Scan for the cell matching the given text and deliver its (x, y) coordinate at center. 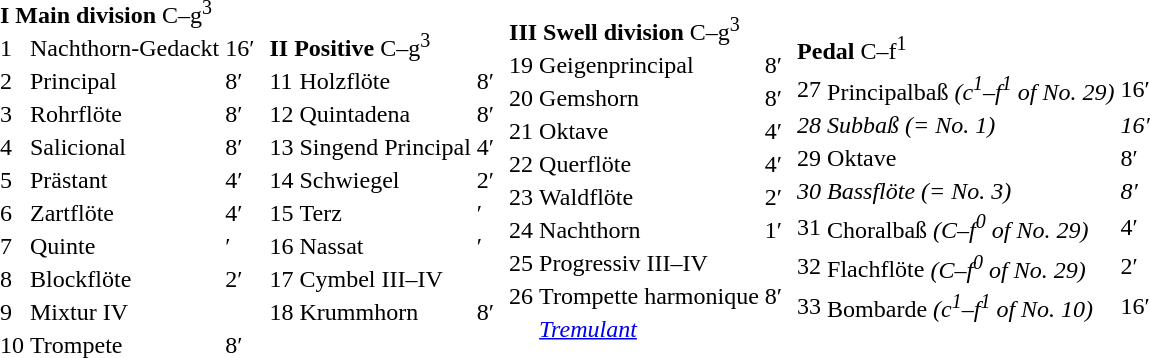
Rohrflöte (124, 115)
Geigenprincipal (650, 65)
17 (282, 280)
Choralbaß (C–f0 of No. 29) (971, 227)
Cymbel III–IV (385, 280)
Principalbaß (c1–f1 of No. 29) (971, 89)
Zartflöte (124, 214)
22 (522, 164)
19 (522, 65)
31 (810, 227)
Krummhorn (385, 313)
33 (810, 306)
30 (810, 191)
11 (282, 82)
Waldflöte (650, 197)
21 (522, 131)
III Swell division C–g3 (646, 29)
Quinte (124, 247)
25 (522, 263)
16 (282, 247)
Quintadena (385, 115)
20 (522, 98)
Schwiegel (385, 181)
16′ (240, 49)
Bombarde (c1–f1 of No. 10) (971, 306)
18 (282, 313)
Mixtur IV (124, 313)
Progressiv III–IV (650, 263)
Nassat (385, 247)
Trompette harmonique (650, 296)
26 (522, 296)
Querflöte (650, 164)
32 (810, 266)
II Positive C–g3 (382, 46)
29 (810, 158)
Salicional (124, 148)
Nachthorn (650, 230)
Terz (385, 214)
28 (810, 125)
Bassflöte (= No. 3) (971, 191)
Principal (124, 82)
24 (522, 230)
23 (522, 197)
Gemshorn (650, 98)
14 (282, 181)
Nachthorn-Gedackt (124, 49)
Holzflöte (385, 82)
1′ (773, 230)
Subbaß (= No. 1) (971, 125)
15 (282, 214)
12 (282, 115)
Tremulant (650, 329)
13 (282, 148)
Singend Principal (385, 148)
27 (810, 89)
Prästant (124, 181)
Flachflöte (C–f0 of No. 29) (971, 266)
Blockflöte (124, 280)
